From the cell containing the given text, extract its center point as [x, y] coordinate. 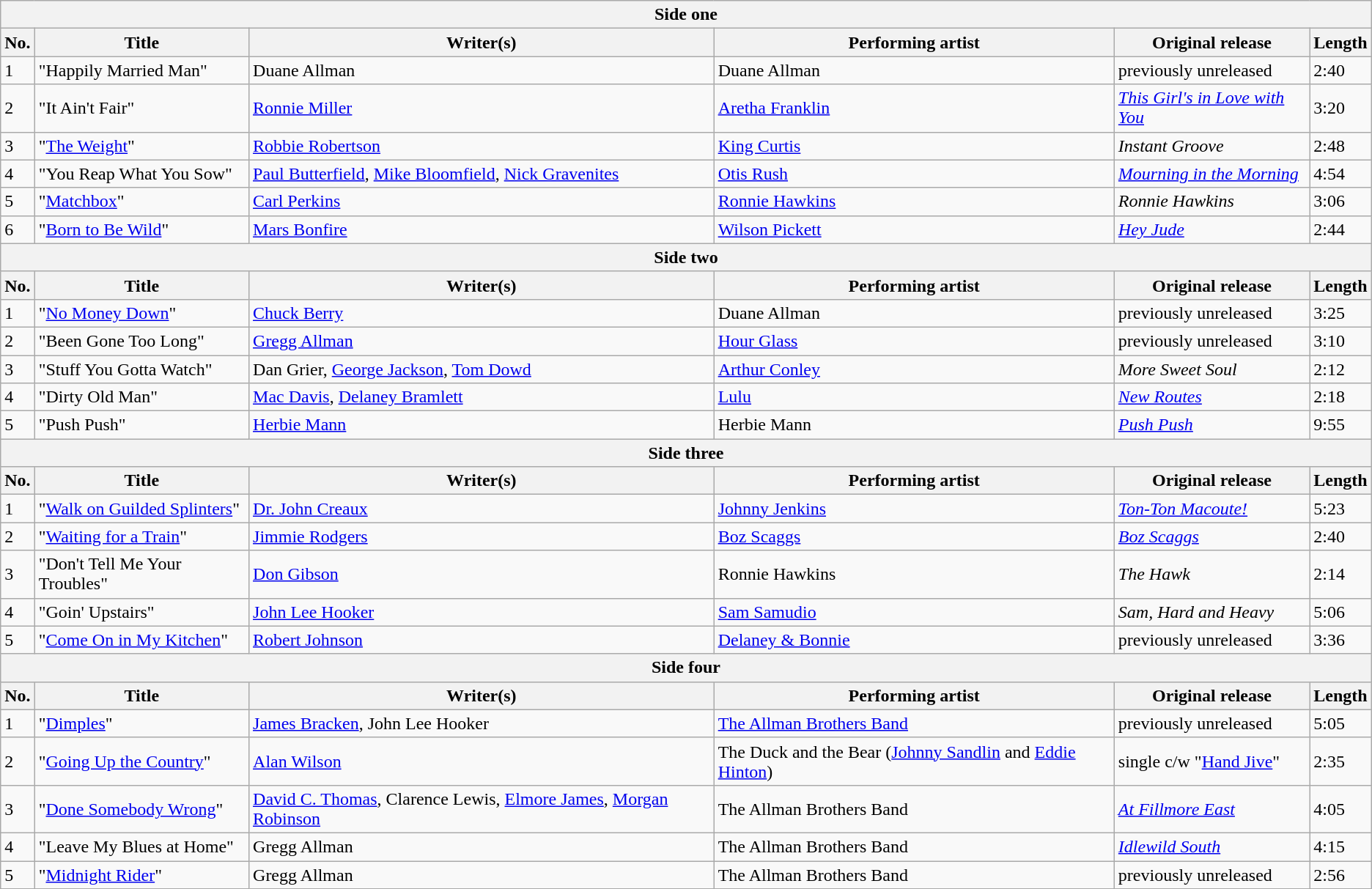
Chuck Berry [482, 313]
"Push Push" [141, 425]
"Come On in My Kitchen" [141, 640]
At Fillmore East [1211, 809]
The Duck and the Bear (Johnny Sandlin and Eddie Hinton) [914, 761]
"Leave My Blues at Home" [141, 846]
Mourning in the Morning [1211, 174]
Hey Jude [1211, 229]
"Born to Be Wild" [141, 229]
2:35 [1340, 761]
Johnny Jenkins [914, 509]
3:20 [1340, 108]
4:54 [1340, 174]
Carl Perkins [482, 202]
This Girl's in Love with You [1211, 108]
Otis Rush [914, 174]
Idlewild South [1211, 846]
Delaney & Bonnie [914, 640]
David C. Thomas, Clarence Lewis, Elmore James, Morgan Robinson [482, 809]
Side three [686, 453]
6 [18, 229]
single c/w "Hand Jive" [1211, 761]
"It Ain't Fair" [141, 108]
"Stuff You Gotta Watch" [141, 369]
"Walk on Guilded Splinters" [141, 509]
Jimmie Rodgers [482, 536]
4:05 [1340, 809]
Sam, Hard and Heavy [1211, 612]
2:44 [1340, 229]
2:18 [1340, 397]
5:05 [1340, 723]
"Don't Tell Me Your Troubles" [141, 575]
4:15 [1340, 846]
3:25 [1340, 313]
Paul Butterfield, Mike Bloomfield, Nick Gravenites [482, 174]
Sam Samudio [914, 612]
Ronnie Miller [482, 108]
"Been Gone Too Long" [141, 341]
Mac Davis, Delaney Bramlett [482, 397]
"Matchbox" [141, 202]
2:56 [1340, 874]
Ton-Ton Macoute! [1211, 509]
"Dirty Old Man" [141, 397]
King Curtis [914, 146]
Wilson Pickett [914, 229]
"Waiting for a Train" [141, 536]
2:12 [1340, 369]
9:55 [1340, 425]
"No Money Down" [141, 313]
Dan Grier, George Jackson, Tom Dowd [482, 369]
5:23 [1340, 509]
Lulu [914, 397]
"Goin' Upstairs" [141, 612]
James Bracken, John Lee Hooker [482, 723]
3:10 [1340, 341]
Aretha Franklin [914, 108]
Don Gibson [482, 575]
3:36 [1340, 640]
Robbie Robertson [482, 146]
Side one [686, 15]
"Going Up the Country" [141, 761]
More Sweet Soul [1211, 369]
3:06 [1340, 202]
Alan Wilson [482, 761]
Mars Bonfire [482, 229]
5:06 [1340, 612]
Robert Johnson [482, 640]
Side two [686, 257]
Push Push [1211, 425]
"Dimples" [141, 723]
"Midnight Rider" [141, 874]
"Done Somebody Wrong" [141, 809]
The Hawk [1211, 575]
"You Reap What You Sow" [141, 174]
"Happily Married Man" [141, 70]
Instant Groove [1211, 146]
Arthur Conley [914, 369]
Side four [686, 668]
Dr. John Creaux [482, 509]
New Routes [1211, 397]
Hour Glass [914, 341]
"The Weight" [141, 146]
John Lee Hooker [482, 612]
2:48 [1340, 146]
2:14 [1340, 575]
